Return the (x, y) coordinate for the center point of the cell that contains the specified text.  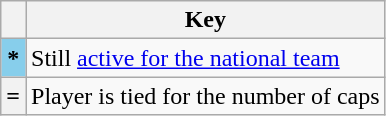
Player is tied for the number of caps (206, 96)
* (14, 58)
= (14, 96)
Key (206, 20)
Still active for the national team (206, 58)
